Extract the (X, Y) coordinate from the center of the cell holding the provided text.  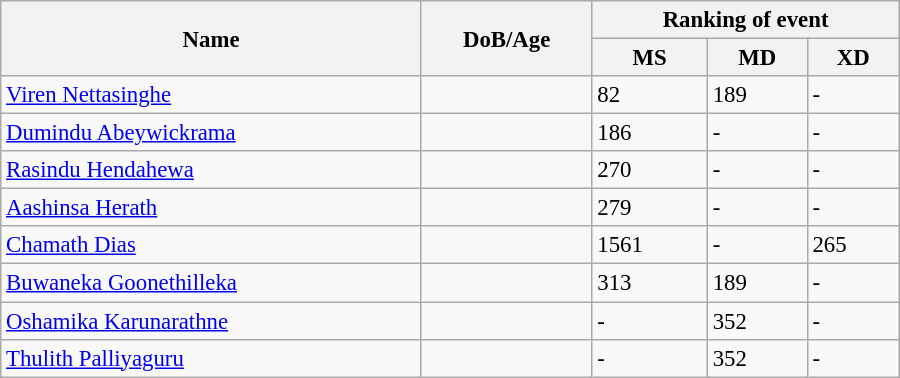
Aashinsa Herath (212, 208)
82 (650, 95)
Viren Nettasinghe (212, 95)
186 (650, 133)
Chamath Dias (212, 245)
Ranking of event (746, 20)
270 (650, 170)
Thulith Palliyaguru (212, 358)
DoB/Age (506, 38)
Name (212, 38)
1561 (650, 245)
Oshamika Karunarathne (212, 321)
MD (757, 58)
265 (853, 245)
Dumindu Abeywickrama (212, 133)
XD (853, 58)
MS (650, 58)
279 (650, 208)
313 (650, 283)
Rasindu Hendahewa (212, 170)
Buwaneka Goonethilleka (212, 283)
